From the cell containing the given text, extract its center point as [x, y] coordinate. 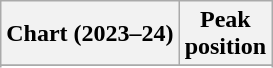
Peakposition [225, 34]
Chart (2023–24) [90, 34]
